Determine the (x, y) coordinate at the center of the cell enclosing the given text.  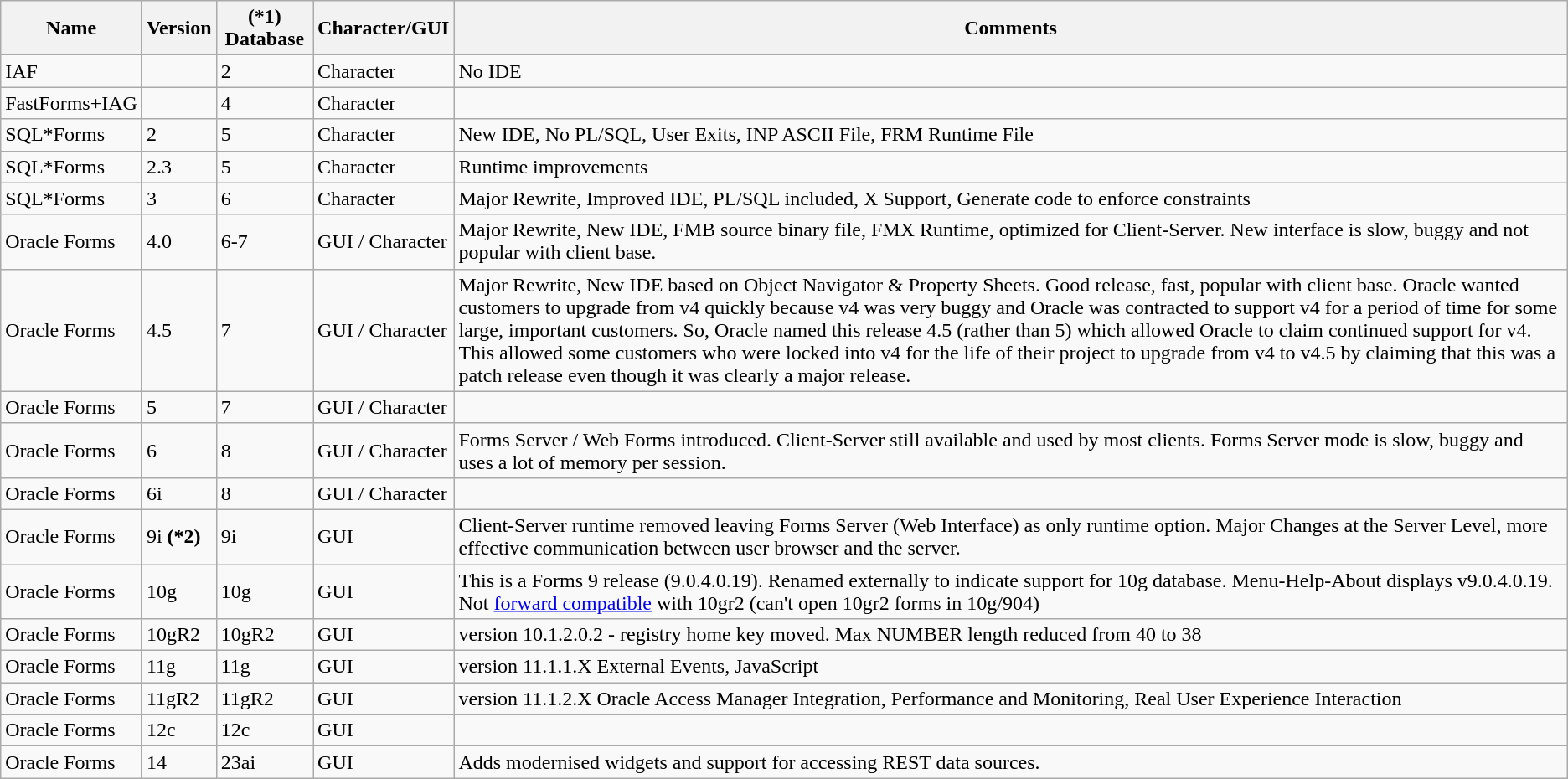
Adds modernised widgets and support for accessing REST data sources. (1010, 762)
Version (179, 28)
9i (265, 536)
6i (179, 493)
2.3 (179, 167)
4 (265, 103)
Name (72, 28)
9i (*2) (179, 536)
4.0 (179, 241)
Runtime improvements (1010, 167)
IAF (72, 71)
6-7 (265, 241)
version 11.1.1.X External Events, JavaScript (1010, 667)
23ai (265, 762)
14 (179, 762)
Major Rewrite, Improved IDE, PL/SQL included, X Support, Generate code to enforce constraints (1010, 199)
version 10.1.2.0.2 - registry home key moved. Max NUMBER length reduced from 40 to 38 (1010, 635)
version 11.1.2.X Oracle Access Manager Integration, Performance and Monitoring, Real User Experience Interaction (1010, 699)
(*1) Database (265, 28)
3 (179, 199)
No IDE (1010, 71)
Comments (1010, 28)
FastForms+IAG (72, 103)
Character/GUI (384, 28)
New IDE, No PL/SQL, User Exits, INP ASCII File, FRM Runtime File (1010, 135)
4.5 (179, 330)
